Detect which cell encompasses the target text, then output its [X, Y] center coordinate. 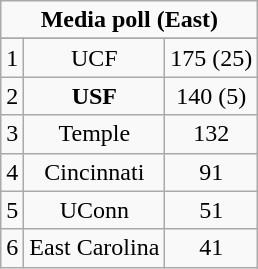
41 [212, 248]
6 [12, 248]
Cincinnati [94, 172]
5 [12, 210]
Temple [94, 134]
UConn [94, 210]
175 (25) [212, 58]
4 [12, 172]
UCF [94, 58]
3 [12, 134]
132 [212, 134]
51 [212, 210]
USF [94, 96]
2 [12, 96]
Media poll (East) [130, 20]
East Carolina [94, 248]
1 [12, 58]
91 [212, 172]
140 (5) [212, 96]
